Return the [X, Y] coordinate for the center point of the cell that contains the specified text.  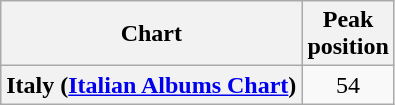
Italy (Italian Albums Chart) [152, 85]
Peak position [348, 34]
54 [348, 85]
Chart [152, 34]
